Detect which cell encompasses the target text, then output its [X, Y] center coordinate. 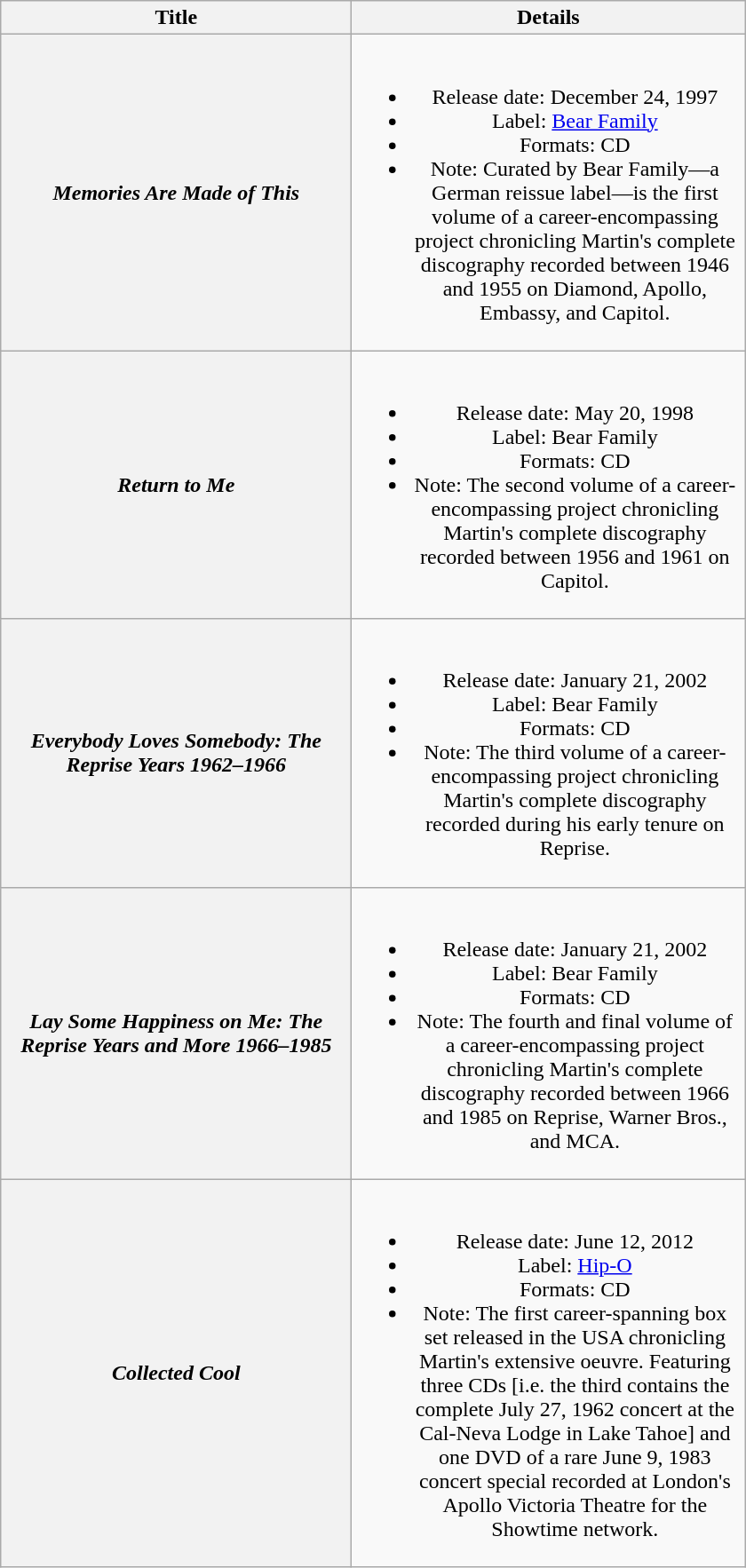
Lay Some Happiness on Me: The Reprise Years and More 1966–1985 [176, 1033]
Collected Cool [176, 1373]
Everybody Loves Somebody: The Reprise Years 1962–1966 [176, 753]
Title [176, 18]
Return to Me [176, 485]
Memories Are Made of This [176, 193]
Details [549, 18]
